Scan for the cell matching the given text and deliver its (X, Y) coordinate at center. 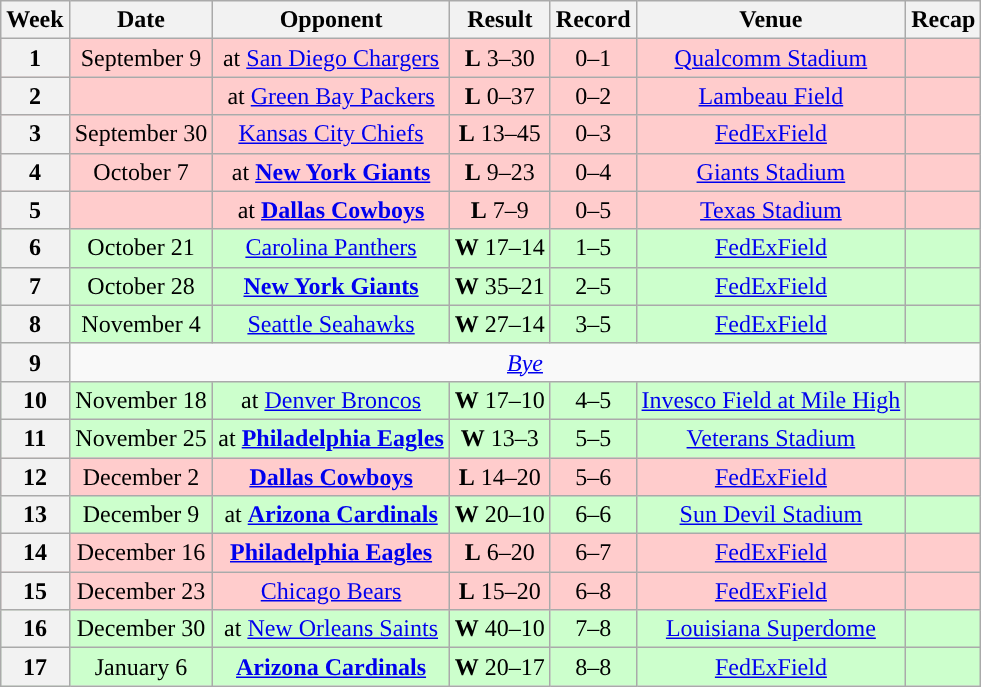
L 7–9 (500, 210)
2 (35, 96)
0–4 (593, 172)
6–8 (593, 591)
Dallas Cowboys (331, 477)
December 23 (141, 591)
Giants Stadium (771, 172)
September 30 (141, 134)
Opponent (331, 20)
September 9 (141, 58)
0–3 (593, 134)
16 (35, 629)
7 (35, 286)
Kansas City Chiefs (331, 134)
New York Giants (331, 286)
Result (500, 20)
W 13–3 (500, 438)
Texas Stadium (771, 210)
W 27–14 (500, 324)
November 4 (141, 324)
11 (35, 438)
W 20–17 (500, 667)
W 35–21 (500, 286)
1 (35, 58)
Venue (771, 20)
6–7 (593, 553)
at Philadelphia Eagles (331, 438)
W 20–10 (500, 515)
13 (35, 515)
at Green Bay Packers (331, 96)
W 17–10 (500, 400)
15 (35, 591)
5–6 (593, 477)
12 (35, 477)
5–5 (593, 438)
December 2 (141, 477)
Arizona Cardinals (331, 667)
December 9 (141, 515)
5 (35, 210)
Sun Devil Stadium (771, 515)
at San Diego Chargers (331, 58)
L 9–23 (500, 172)
L 6–20 (500, 553)
4 (35, 172)
October 21 (141, 248)
W 17–14 (500, 248)
Invesco Field at Mile High (771, 400)
Seattle Seahawks (331, 324)
L 14–20 (500, 477)
October 7 (141, 172)
Philadelphia Eagles (331, 553)
December 30 (141, 629)
at New Orleans Saints (331, 629)
at New York Giants (331, 172)
1–5 (593, 248)
January 6 (141, 667)
Qualcomm Stadium (771, 58)
Recap (944, 20)
3–5 (593, 324)
0–2 (593, 96)
7–8 (593, 629)
December 16 (141, 553)
Bye (525, 362)
Chicago Bears (331, 591)
9 (35, 362)
L 15–20 (500, 591)
at Denver Broncos (331, 400)
6 (35, 248)
0–5 (593, 210)
4–5 (593, 400)
Lambeau Field (771, 96)
Date (141, 20)
Record (593, 20)
14 (35, 553)
L 0–37 (500, 96)
17 (35, 667)
L 13–45 (500, 134)
November 25 (141, 438)
6–6 (593, 515)
at Dallas Cowboys (331, 210)
Louisiana Superdome (771, 629)
November 18 (141, 400)
2–5 (593, 286)
8–8 (593, 667)
W 40–10 (500, 629)
at Arizona Cardinals (331, 515)
8 (35, 324)
Week (35, 20)
3 (35, 134)
October 28 (141, 286)
Carolina Panthers (331, 248)
Veterans Stadium (771, 438)
0–1 (593, 58)
10 (35, 400)
L 3–30 (500, 58)
